Output the [x, y] coordinate of the center of the cell containing the given text.  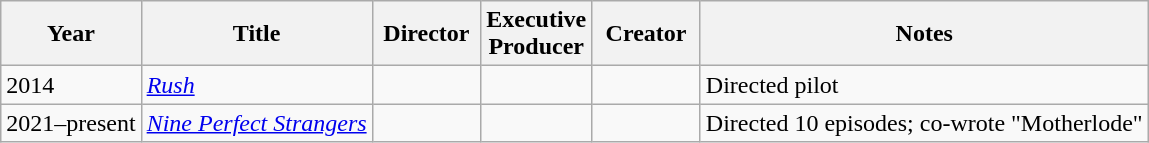
Directed 10 episodes; co-wrote "Motherlode" [924, 123]
Creator [646, 34]
Notes [924, 34]
Title [256, 34]
Year [71, 34]
2014 [71, 85]
Director [426, 34]
2021–present [71, 123]
Nine Perfect Strangers [256, 123]
ExecutiveProducer [536, 34]
Directed pilot [924, 85]
Rush [256, 85]
